Find where the given text appears and provide that cell's center as [X, Y] coordinate. 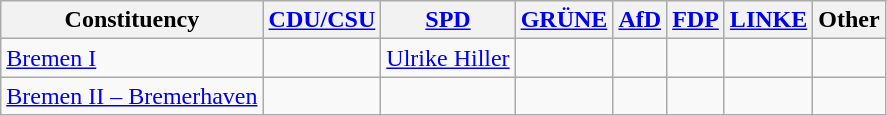
LINKE [768, 20]
CDU/CSU [322, 20]
FDP [696, 20]
SPD [448, 20]
Bremen II – Bremerhaven [132, 96]
GRÜNE [564, 20]
AfD [640, 20]
Constituency [132, 20]
Ulrike Hiller [448, 58]
Other [849, 20]
Bremen I [132, 58]
